Find where the given text appears and provide that cell's center as (X, Y) coordinate. 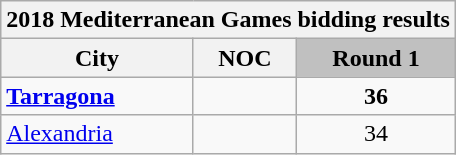
NOC (245, 58)
2018 Mediterranean Games bidding results (228, 20)
36 (376, 96)
City (97, 58)
Alexandria (97, 134)
Tarragona (97, 96)
Round 1 (376, 58)
34 (376, 134)
